Locate the cell with the specified text and output its [x, y] center coordinate. 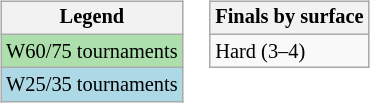
W25/35 tournaments [92, 85]
Legend [92, 18]
W60/75 tournaments [92, 51]
Hard (3–4) [289, 51]
Finals by surface [289, 18]
